From the cell containing the given text, extract its center point as [X, Y] coordinate. 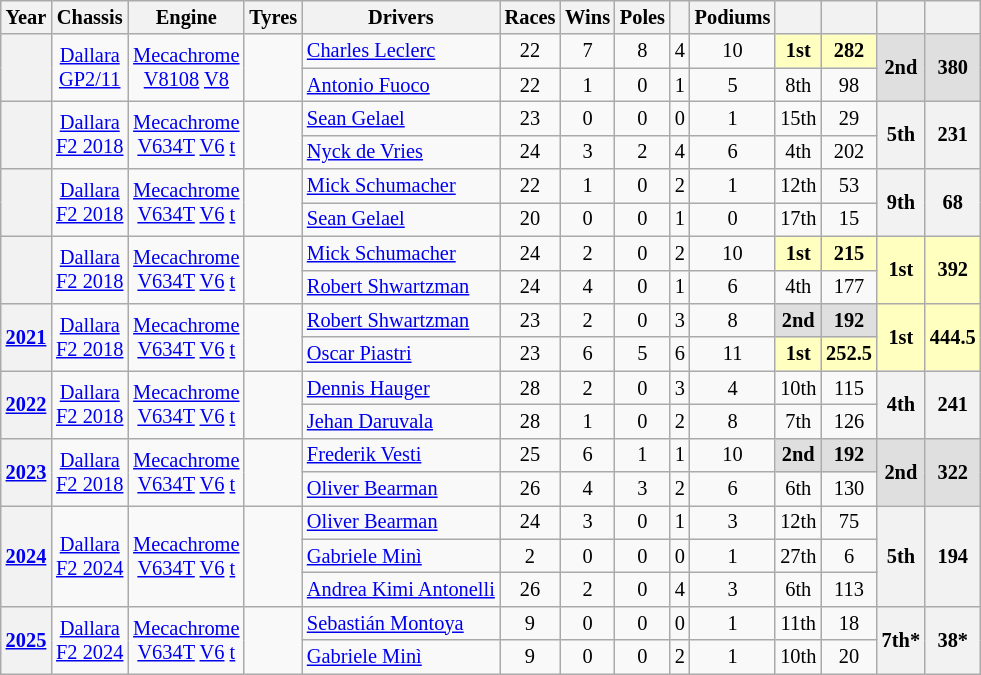
241 [953, 404]
53 [849, 186]
9th [901, 202]
Wins [588, 17]
380 [953, 68]
Engine [186, 17]
11 [733, 354]
2022 [26, 404]
Tyres [273, 17]
115 [849, 388]
215 [849, 253]
38* [953, 640]
Charles Leclerc [401, 51]
231 [953, 134]
27th [798, 556]
282 [849, 51]
Sebastián Montoya [401, 623]
15th [798, 118]
Andrea Kimi Antonelli [401, 589]
Frederik Vesti [401, 455]
Chassis [90, 17]
177 [849, 287]
113 [849, 589]
2021 [26, 336]
Jehan Daruvala [401, 421]
126 [849, 421]
98 [849, 85]
29 [849, 118]
2025 [26, 640]
130 [849, 489]
7th [798, 421]
DallaraGP2/11 [90, 68]
Year [26, 17]
17th [798, 219]
15 [849, 219]
2024 [26, 556]
Drivers [401, 17]
7 [588, 51]
Antonio Fuoco [401, 85]
194 [953, 556]
322 [953, 472]
Races [530, 17]
11th [798, 623]
Podiums [733, 17]
2023 [26, 472]
Oscar Piastri [401, 354]
392 [953, 270]
MecachromeV8108 V8 [186, 68]
75 [849, 522]
7th* [901, 640]
252.5 [849, 354]
18 [849, 623]
68 [953, 202]
Nyck de Vries [401, 152]
444.5 [953, 336]
202 [849, 152]
25 [530, 455]
Poles [642, 17]
Dennis Hauger [401, 388]
8th [798, 85]
